Scan for the cell matching the given text and deliver its [x, y] coordinate at center. 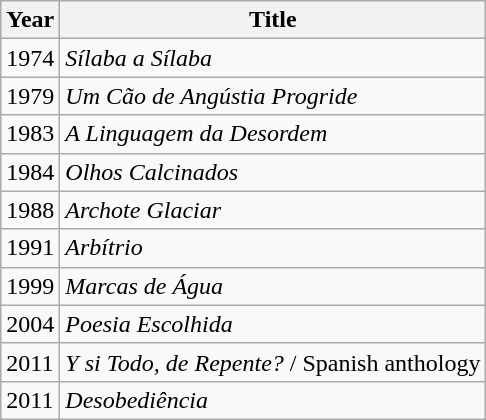
1991 [30, 248]
1999 [30, 286]
Olhos Calcinados [273, 172]
1984 [30, 172]
2004 [30, 324]
Sílaba a Sílaba [273, 58]
1983 [30, 134]
Arbítrio [273, 248]
Year [30, 20]
Y si Todo, de Repente? / Spanish anthology [273, 362]
1974 [30, 58]
Title [273, 20]
Um Cão de Angústia Progride [273, 96]
Marcas de Água [273, 286]
Desobediência [273, 400]
Poesia Escolhida [273, 324]
Archote Glaciar [273, 210]
1979 [30, 96]
A Linguagem da Desordem [273, 134]
1988 [30, 210]
